Scan for the cell matching the given text and deliver its (X, Y) coordinate at center. 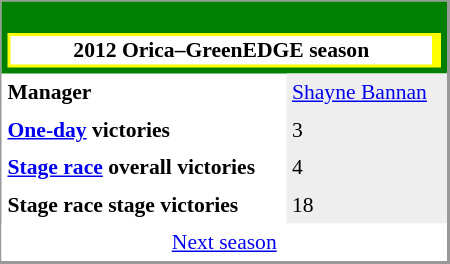
4 (366, 167)
3 (366, 130)
One-day victories (144, 130)
Shayne Bannan (366, 93)
Manager (144, 93)
Next season (225, 243)
Stage race overall victories (144, 167)
Stage race stage victories (144, 205)
18 (366, 205)
